Capture the cell that displays the provided text and extract its (x, y) central coordinate. 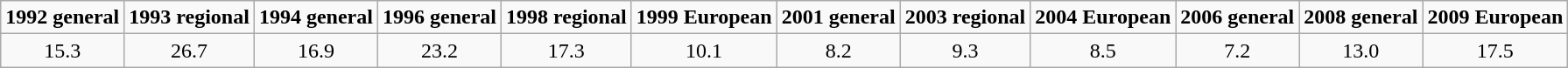
15.3 (63, 51)
1998 regional (567, 17)
2001 general (839, 17)
13.0 (1361, 51)
2008 general (1361, 17)
9.3 (965, 51)
2004 European (1103, 17)
16.9 (315, 51)
7.2 (1238, 51)
23.2 (439, 51)
8.5 (1103, 51)
17.5 (1495, 51)
2003 regional (965, 17)
17.3 (567, 51)
1994 general (315, 17)
2006 general (1238, 17)
1992 general (63, 17)
2009 European (1495, 17)
1996 general (439, 17)
10.1 (704, 51)
8.2 (839, 51)
1993 regional (189, 17)
26.7 (189, 51)
1999 European (704, 17)
